Search for the cell housing the specified text and yield its (X, Y) center coordinate. 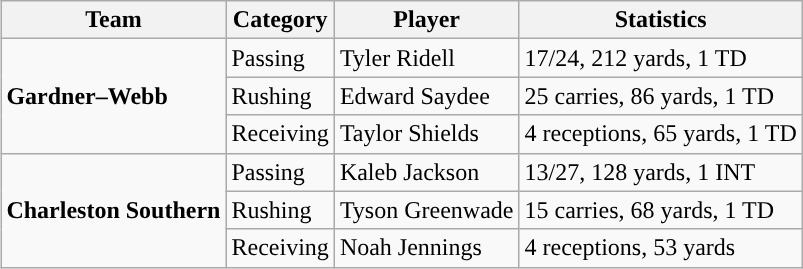
4 receptions, 65 yards, 1 TD (660, 134)
Team (114, 20)
13/27, 128 yards, 1 INT (660, 172)
17/24, 212 yards, 1 TD (660, 58)
Statistics (660, 20)
Noah Jennings (426, 248)
Taylor Shields (426, 134)
Kaleb Jackson (426, 172)
Player (426, 20)
Tyler Ridell (426, 58)
4 receptions, 53 yards (660, 248)
Gardner–Webb (114, 96)
Category (280, 20)
Tyson Greenwade (426, 210)
25 carries, 86 yards, 1 TD (660, 96)
Edward Saydee (426, 96)
Charleston Southern (114, 210)
15 carries, 68 yards, 1 TD (660, 210)
